Scan for the cell matching the given text and deliver its [X, Y] coordinate at center. 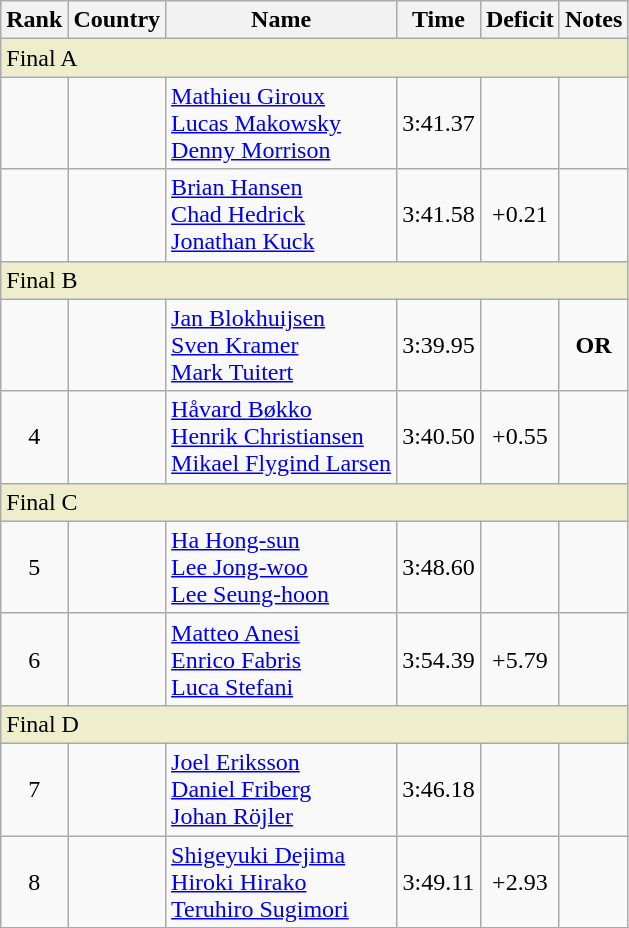
Time [439, 20]
Final D [314, 724]
+5.79 [520, 659]
3:41.58 [439, 215]
3:49.11 [439, 882]
+0.21 [520, 215]
4 [34, 437]
Matteo AnesiEnrico Fabris Luca Stefani [282, 659]
Rank [34, 20]
OR [593, 345]
3:40.50 [439, 437]
7 [34, 789]
5 [34, 567]
6 [34, 659]
3:48.60 [439, 567]
Name [282, 20]
Jan BlokhuijsenSven KramerMark Tuitert [282, 345]
3:46.18 [439, 789]
Brian HansenChad HedrickJonathan Kuck [282, 215]
Håvard BøkkoHenrik Christiansen Mikael Flygind Larsen [282, 437]
Shigeyuki DejimaHiroki Hirako Teruhiro Sugimori [282, 882]
+2.93 [520, 882]
3:39.95 [439, 345]
Final A [314, 58]
8 [34, 882]
Country [117, 20]
3:41.37 [439, 123]
+0.55 [520, 437]
Final B [314, 280]
Notes [593, 20]
Mathieu GirouxLucas MakowskyDenny Morrison [282, 123]
Joel ErikssonDaniel FribergJohan Röjler [282, 789]
Final C [314, 502]
Ha Hong-sunLee Jong-wooLee Seung-hoon [282, 567]
3:54.39 [439, 659]
Deficit [520, 20]
